Search for the cell housing the specified text and yield its (X, Y) center coordinate. 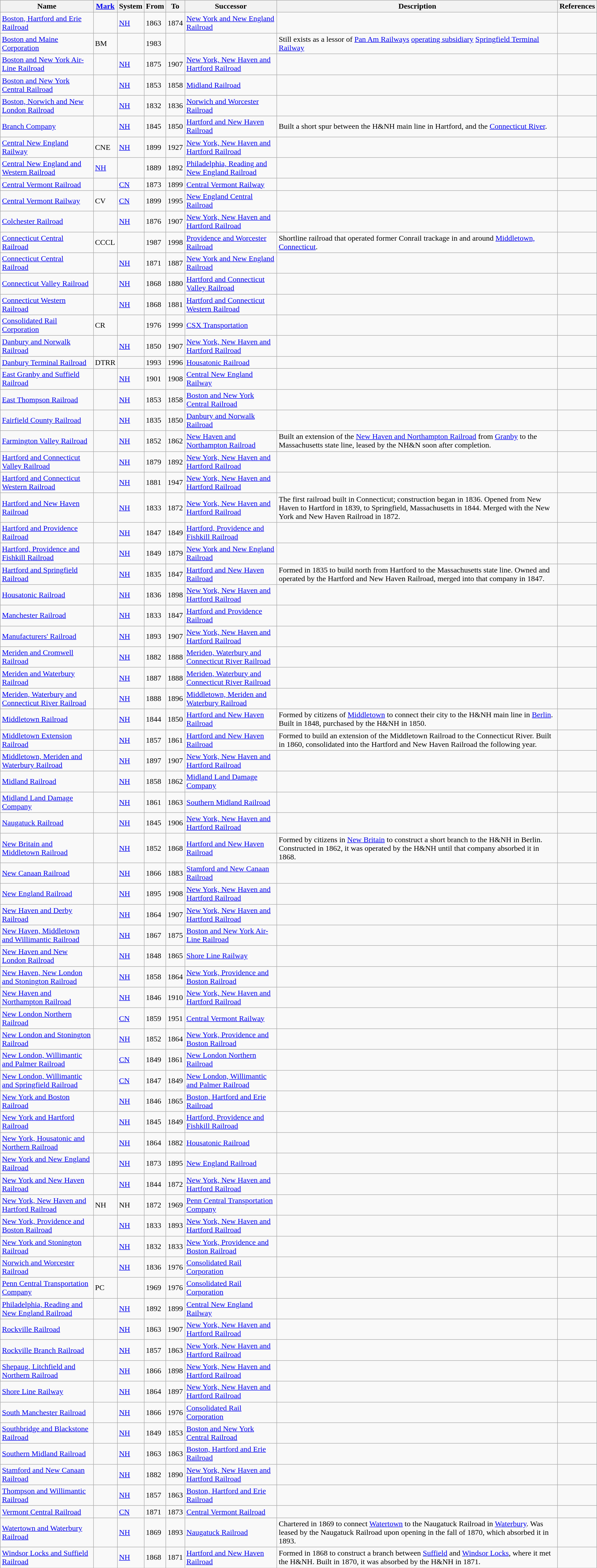
Description (417, 6)
PC (105, 1288)
CV (105, 201)
South Manchester Railroad (47, 1412)
Windsor Locks and Suffield Railroad (47, 1557)
DTRR (105, 362)
New York and Hartford Railroad (47, 1122)
New York and Boston Railroad (47, 1101)
1876 (155, 221)
Thompson and Willimantic Railroad (47, 1495)
New England Central Railroad (231, 201)
Mark (105, 6)
1867 (155, 935)
New York and New Haven Railroad (47, 1184)
Danbury Terminal Railroad (47, 362)
1995 (175, 201)
1951 (175, 1018)
Connecticut Western Railroad (47, 305)
1890 (175, 1475)
New York and Stonington Railroad (47, 1246)
1859 (155, 1018)
Colchester Railroad (47, 221)
Hartford and Springfield Railroad (47, 574)
1848 (155, 956)
Meriden and Waterbury Railroad (47, 678)
BM (105, 43)
Vermont Central Railroad (47, 1512)
Still exists as a lessor of Pan Am Railways operating subsidiary Springfield Terminal Railway (417, 43)
Manufacturers' Railroad (47, 636)
1910 (175, 998)
Southbridge and Blackstone Railroad (47, 1433)
Meriden and Cromwell Railroad (47, 657)
CR (105, 325)
New Haven and New London Railroad (47, 956)
Boston and Maine Corporation (47, 43)
Formed by citizens of Middletown to connect their city to the H&NH main line in Berlin. Built in 1848, purchased by the H&NH in 1850. (417, 719)
CCCL (105, 242)
New Canaan Railroad (47, 873)
Rockville Branch Railroad (47, 1350)
Successor (231, 6)
To (175, 6)
Farmington Valley Railroad (47, 441)
From (155, 6)
1927 (175, 147)
1987 (155, 242)
System (131, 6)
Formed in 1868 to construct a branch between Suffield and Windsor Locks, where it met the H&NH. Built in 1870, it was absorbed by the H&NH in 1871. (417, 1557)
1999 (175, 325)
1996 (175, 362)
1901 (155, 379)
References (577, 6)
1993 (155, 362)
1883 (175, 873)
New Haven, Middletown and Willimantic Railroad (47, 935)
Boston, Norwich and New London Railroad (47, 106)
Middletown Railroad (47, 719)
1889 (155, 168)
Branch Company (47, 126)
Watertown and Waterbury Railroad (47, 1532)
1947 (175, 483)
1874 (175, 23)
1869 (155, 1532)
Middletown Extension Railroad (47, 740)
Fairfield County Railroad (47, 420)
Built a short spur between the H&NH main line in Hartford, and the Connecticut River. (417, 126)
Shepaug, Litchfield and Northern Railroad (47, 1371)
CSX Transportation (231, 325)
Built an extension of the New Haven and Northampton Railroad from Granby to the Massachusetts state line, leased by the NH&N soon after completion. (417, 441)
Central New England and Western Railroad (47, 168)
1896 (175, 699)
New London and Stonington Railroad (47, 1039)
1983 (155, 43)
Manchester Railroad (47, 616)
Providence and Worcester Railroad (231, 242)
CNE (105, 147)
1906 (175, 823)
New London, Willimantic and Springfield Railroad (47, 1081)
Rockville Railroad (47, 1329)
Shortline railroad that operated former Conrail trackage in and around Middletown, Connecticut. (417, 242)
New Haven, New London and Stonington Railroad (47, 977)
1880 (175, 284)
East Granby and Suffield Railroad (47, 379)
Name (47, 6)
1998 (175, 242)
New Haven and Derby Railroad (47, 914)
Connecticut Valley Railroad (47, 284)
New York, Housatonic and Northern Railroad (47, 1142)
New Britain and Middletown Railroad (47, 848)
East Thompson Railroad (47, 400)
